Extract the (x, y) coordinate from the center of the cell holding the provided text.  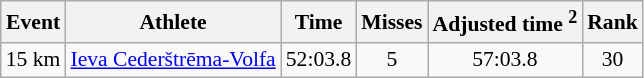
52:03.8 (318, 60)
30 (612, 60)
Rank (612, 22)
5 (392, 60)
15 km (34, 60)
Event (34, 22)
57:03.8 (506, 60)
Time (318, 22)
Misses (392, 22)
Adjusted time 2 (506, 22)
Ieva Cederštrēma-Volfa (172, 60)
Athlete (172, 22)
